Determine the (X, Y) coordinate at the center of the cell enclosing the given text.  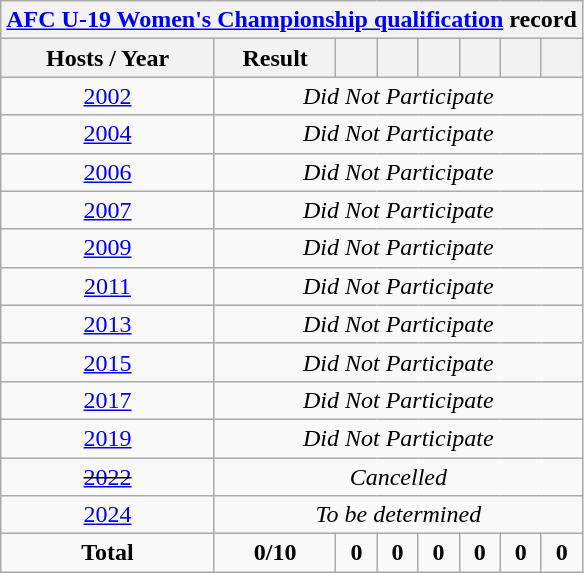
2007 (108, 210)
2022 (108, 477)
2017 (108, 400)
2004 (108, 134)
2011 (108, 286)
2006 (108, 172)
2002 (108, 96)
2019 (108, 438)
To be determined (398, 515)
2024 (108, 515)
2015 (108, 362)
2009 (108, 248)
2013 (108, 324)
Total (108, 553)
0/10 (275, 553)
Cancelled (398, 477)
AFC U-19 Women's Championship qualification record (292, 20)
Hosts / Year (108, 58)
Result (275, 58)
